Detect which cell encompasses the target text, then output its [x, y] center coordinate. 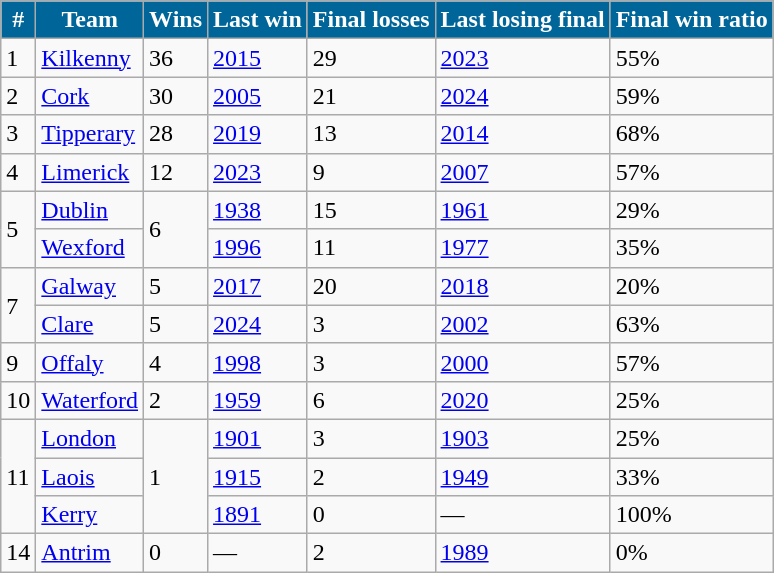
1977 [522, 248]
2015 [258, 58]
Cork [90, 96]
1915 [258, 477]
1989 [522, 553]
2017 [258, 286]
Wins [176, 20]
30 [176, 96]
Last losing final [522, 20]
68% [692, 134]
London [90, 438]
1901 [258, 438]
2000 [522, 362]
Team [90, 20]
2018 [522, 286]
2007 [522, 172]
Last win [258, 20]
55% [692, 58]
15 [371, 210]
Final losses [371, 20]
36 [176, 58]
Galway [90, 286]
Dublin [90, 210]
Waterford [90, 400]
29% [692, 210]
2002 [522, 324]
Antrim [90, 553]
21 [371, 96]
1961 [522, 210]
1996 [258, 248]
2019 [258, 134]
Laois [90, 477]
13 [371, 134]
1903 [522, 438]
63% [692, 324]
100% [692, 515]
1959 [258, 400]
Tipperary [90, 134]
Kerry [90, 515]
33% [692, 477]
Final win ratio [692, 20]
Clare [90, 324]
59% [692, 96]
20% [692, 286]
29 [371, 58]
Offaly [90, 362]
14 [18, 553]
# [18, 20]
1938 [258, 210]
12 [176, 172]
Wexford [90, 248]
20 [371, 286]
0% [692, 553]
Limerick [90, 172]
28 [176, 134]
1998 [258, 362]
1891 [258, 515]
7 [18, 305]
2005 [258, 96]
2020 [522, 400]
35% [692, 248]
1949 [522, 477]
Kilkenny [90, 58]
10 [18, 400]
2014 [522, 134]
